From the cell containing the given text, extract its center point as (x, y) coordinate. 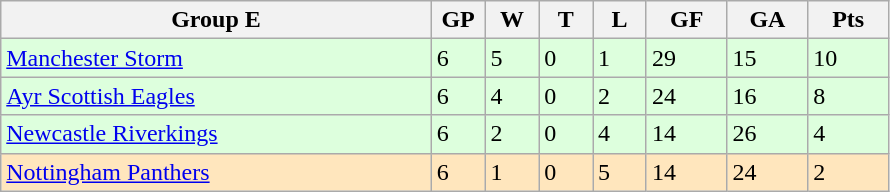
Manchester Storm (216, 58)
W (512, 20)
T (566, 20)
8 (848, 96)
Ayr Scottish Eagles (216, 96)
10 (848, 58)
Nottingham Panthers (216, 172)
26 (768, 134)
16 (768, 96)
GP (458, 20)
Group E (216, 20)
Pts (848, 20)
15 (768, 58)
Newcastle Riverkings (216, 134)
L (620, 20)
GF (686, 20)
29 (686, 58)
GA (768, 20)
